Pinpoint the cell where the given text exists, returning its (x, y) midpoint coordinate. 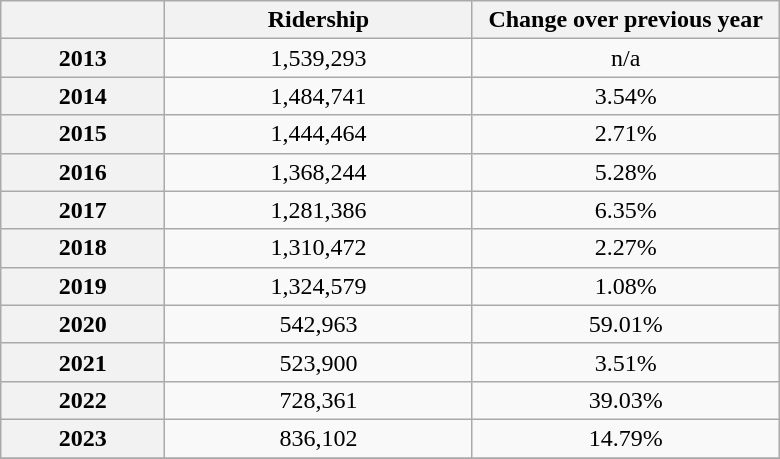
728,361 (318, 400)
1.08% (626, 286)
2.27% (626, 248)
2016 (83, 172)
523,900 (318, 362)
1,484,741 (318, 96)
39.03% (626, 400)
2021 (83, 362)
1,324,579 (318, 286)
6.35% (626, 210)
1,444,464 (318, 134)
542,963 (318, 324)
Change over previous year (626, 20)
Ridership (318, 20)
2018 (83, 248)
14.79% (626, 438)
1,368,244 (318, 172)
836,102 (318, 438)
2015 (83, 134)
2022 (83, 400)
2020 (83, 324)
2017 (83, 210)
n/a (626, 58)
2014 (83, 96)
1,281,386 (318, 210)
2023 (83, 438)
59.01% (626, 324)
2019 (83, 286)
1,539,293 (318, 58)
2013 (83, 58)
3.51% (626, 362)
1,310,472 (318, 248)
2.71% (626, 134)
5.28% (626, 172)
3.54% (626, 96)
